Return the (X, Y) coordinate for the center point of the cell that contains the specified text.  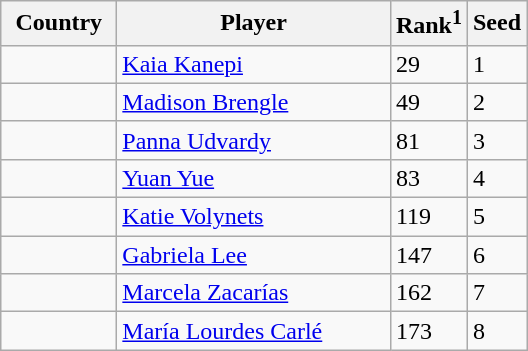
119 (428, 217)
162 (428, 293)
3 (496, 140)
173 (428, 331)
2 (496, 102)
Marcela Zacarías (254, 293)
147 (428, 255)
Gabriela Lee (254, 255)
5 (496, 217)
Seed (496, 24)
Player (254, 24)
Madison Brengle (254, 102)
1 (496, 64)
María Lourdes Carlé (254, 331)
29 (428, 64)
7 (496, 293)
8 (496, 331)
6 (496, 255)
Katie Volynets (254, 217)
Rank1 (428, 24)
Kaia Kanepi (254, 64)
81 (428, 140)
83 (428, 178)
4 (496, 178)
Yuan Yue (254, 178)
49 (428, 102)
Country (59, 24)
Panna Udvardy (254, 140)
